Search for the cell housing the specified text and yield its (X, Y) center coordinate. 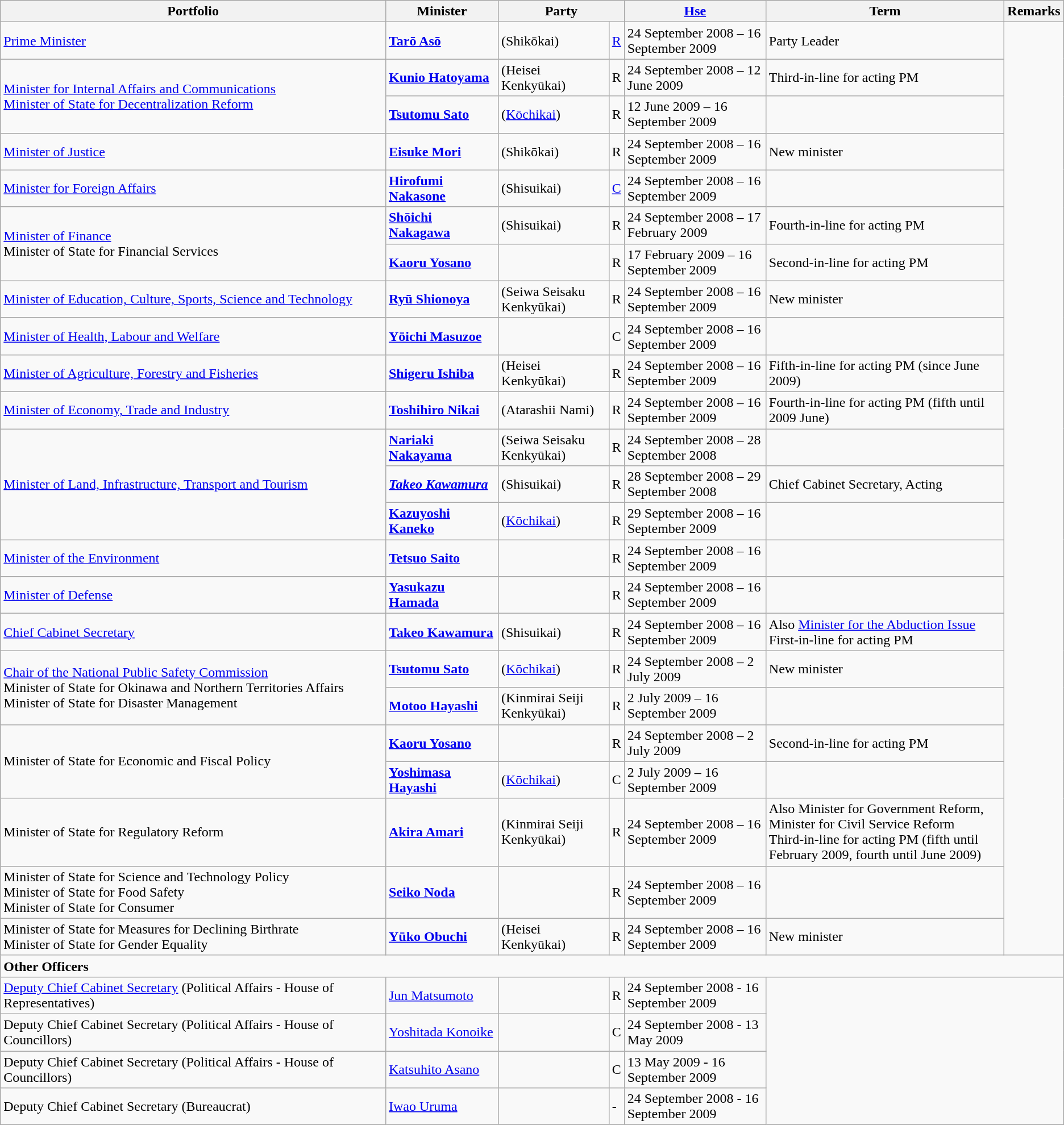
Third-in-line for acting PM (884, 77)
Remarks (1034, 11)
Also Minister for the Abduction IssueFirst-in-line for acting PM (884, 632)
(Atarashii Nami) (554, 410)
Kunio Hatoyama (442, 77)
Minister of the Environment (193, 558)
Hse (695, 11)
Ryū Shionoya (442, 299)
Minister of FinanceMinister of State for Financial Services (193, 244)
Minister of Land, Infrastructure, Transport and Tourism (193, 484)
Prime Minister (193, 41)
Katsuhito Asano (442, 1069)
Minister of Justice (193, 151)
Eisuke Mori (442, 151)
Shōichi Nakagawa (442, 225)
Minister for Internal Affairs and CommunicationsMinister of State for Decentralization Reform (193, 96)
- (616, 1107)
Minister of State for Science and Technology PolicyMinister of State for Food SafetyMinister of State for Consumer (193, 892)
24 September 2008 - 13 May 2009 (695, 1032)
Yoshimasa Hayashi (442, 780)
Tarō Asō (442, 41)
Deputy Chief Cabinet Secretary (Bureaucrat) (193, 1107)
29 September 2008 – 16 September 2009 (695, 522)
Other Officers (532, 966)
Deputy Chief Cabinet Secretary (Political Affairs - House of Representatives) (193, 995)
Yūko Obuchi (442, 936)
Minister of State for Regulatory Reform (193, 832)
13 May 2009 - 16 September 2009 (695, 1069)
Fifth-in-line for acting PM (since June 2009) (884, 373)
Hirofumi Nakasone (442, 189)
Shigeru Ishiba (442, 373)
Fourth-in-line for acting PM (fifth until 2009 June) (884, 410)
Minister of Economy, Trade and Industry (193, 410)
Yoshitada Konoike (442, 1032)
28 September 2008 – 29 September 2008 (695, 484)
Motoo Hayashi (442, 706)
Seiko Noda (442, 892)
Portfolio (193, 11)
Tetsuo Saito (442, 558)
24 September 2008 – 17 February 2009 (695, 225)
Term (884, 11)
Minister for Foreign Affairs (193, 189)
Party (561, 11)
Chief Cabinet Secretary (193, 632)
Party Leader (884, 41)
Fourth-in-line for acting PM (884, 225)
Chief Cabinet Secretary, Acting (884, 484)
Minister of State for Measures for Declining BirthrateMinister of State for Gender Equality (193, 936)
Chair of the National Public Safety CommissionMinister of State for Okinawa and Northern Territories AffairsMinister of State for Disaster Management (193, 688)
24 September 2008 – 28 September 2008 (695, 447)
Akira Amari (442, 832)
Minister of Agriculture, Forestry and Fisheries (193, 373)
Yasukazu Hamada (442, 595)
Minister (442, 11)
12 June 2009 – 16 September 2009 (695, 115)
Minister of Education, Culture, Sports, Science and Technology (193, 299)
Toshihiro Nikai (442, 410)
Yōichi Masuzoe (442, 336)
Kazuyoshi Kaneko (442, 522)
Minister of Health, Labour and Welfare (193, 336)
Minister of Defense (193, 595)
24 September 2008 – 12 June 2009 (695, 77)
Minister of State for Economic and Fiscal Policy (193, 761)
Also Minister for Government Reform, Minister for Civil Service ReformThird-in-line for acting PM (fifth until February 2009, fourth until June 2009) (884, 832)
Iwao Uruma (442, 1107)
Jun Matsumoto (442, 995)
Nariaki Nakayama (442, 447)
17 February 2009 – 16 September 2009 (695, 262)
